From the cell containing the given text, extract its center point as [X, Y] coordinate. 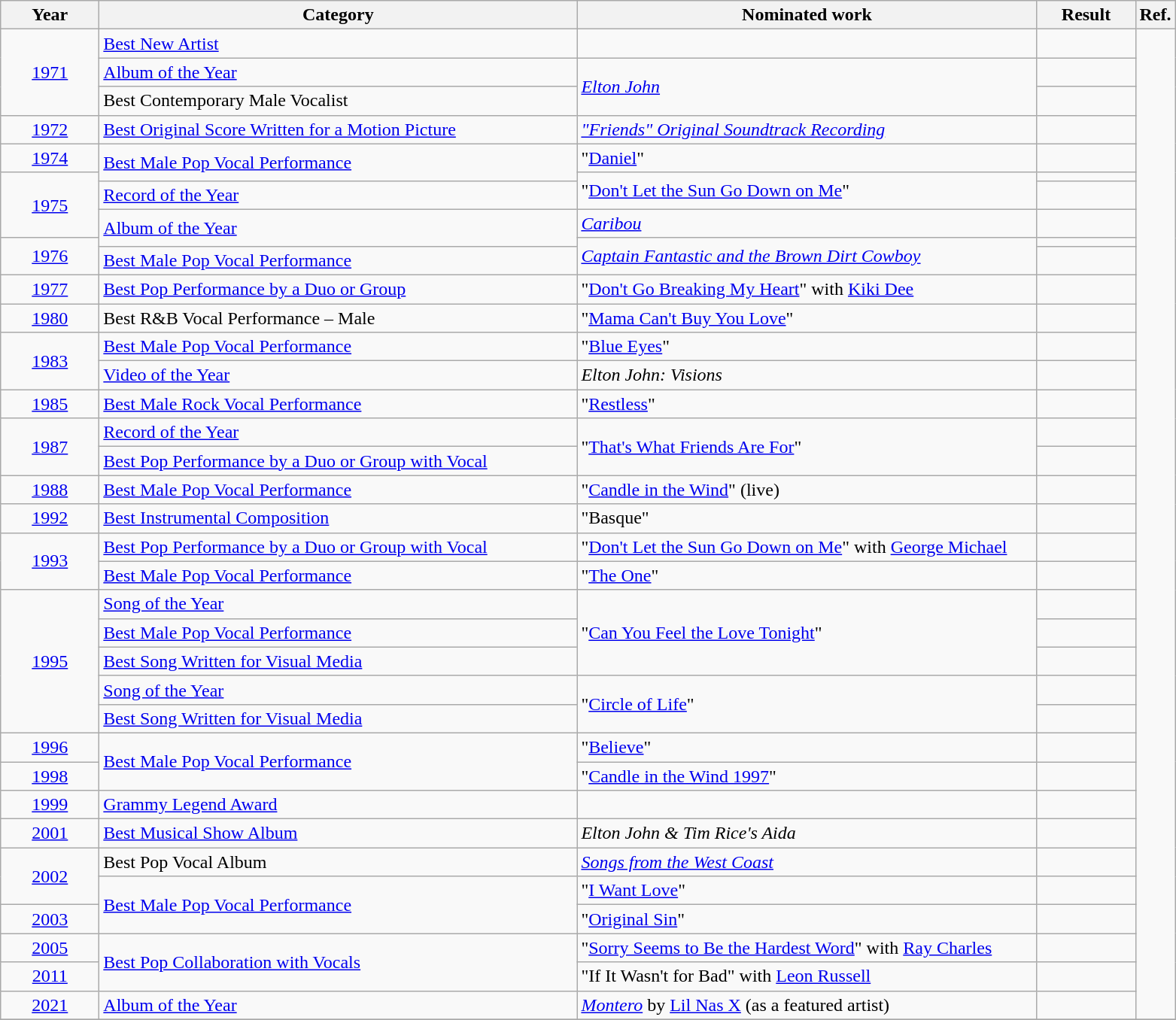
Nominated work [807, 15]
Grammy Legend Award [339, 805]
Captain Fantastic and the Brown Dirt Cowboy [807, 256]
2011 [50, 976]
"Restless" [807, 404]
"Blue Eyes" [807, 347]
1998 [50, 776]
Best Pop Performance by a Duo or Group [339, 289]
1976 [50, 256]
1980 [50, 318]
"That's What Friends Are For" [807, 447]
1972 [50, 129]
"The One" [807, 575]
1983 [50, 361]
2005 [50, 948]
1974 [50, 158]
"I Want Love" [807, 891]
Result [1086, 15]
Ref. [1156, 15]
Best Instrumental Composition [339, 518]
2003 [50, 919]
Year [50, 15]
1993 [50, 561]
"Friends" Original Soundtrack Recording [807, 129]
"Basque" [807, 518]
"Candle in the Wind" (live) [807, 490]
1988 [50, 490]
Best Male Rock Vocal Performance [339, 404]
Best New Artist [339, 44]
Songs from the West Coast [807, 862]
1992 [50, 518]
Caribou [807, 223]
2002 [50, 876]
1987 [50, 447]
"Daniel" [807, 158]
"Don't Let the Sun Go Down on Me" with George Michael [807, 547]
"Candle in the Wind 1997" [807, 776]
"Original Sin" [807, 919]
Best Original Score Written for a Motion Picture [339, 129]
Montero by Lil Nas X (as a featured artist) [807, 1005]
Best Pop Vocal Album [339, 862]
1971 [50, 72]
Elton John: Visions [807, 375]
2021 [50, 1005]
"Circle of Life" [807, 704]
1977 [50, 289]
Best R&B Vocal Performance – Male [339, 318]
"If It Wasn't for Bad" with Leon Russell [807, 976]
"Sorry Seems to Be the Hardest Word" with Ray Charles [807, 948]
"Don't Go Breaking My Heart" with Kiki Dee [807, 289]
1975 [50, 205]
Best Musical Show Album [339, 833]
"Mama Can't Buy You Love" [807, 318]
Elton John [807, 87]
1985 [50, 404]
"Can You Feel the Love Tonight" [807, 633]
Elton John & Tim Rice's Aida [807, 833]
Category [339, 15]
Video of the Year [339, 375]
"Believe" [807, 747]
1999 [50, 805]
"Don't Let the Sun Go Down on Me" [807, 191]
Best Pop Collaboration with Vocals [339, 962]
1995 [50, 661]
1996 [50, 747]
2001 [50, 833]
Best Contemporary Male Vocalist [339, 101]
